From the cell containing the given text, extract its center point as (X, Y) coordinate. 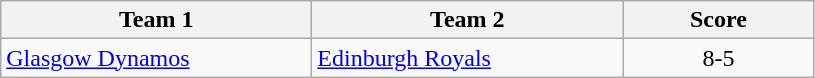
8-5 (718, 58)
Team 1 (156, 20)
Edinburgh Royals (468, 58)
Score (718, 20)
Team 2 (468, 20)
Glasgow Dynamos (156, 58)
